Identify which cell holds the provided text, then report its [X, Y] central coordinate. 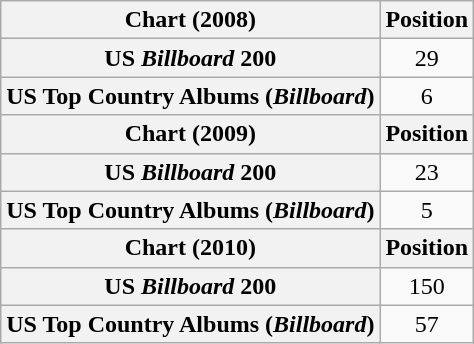
6 [427, 96]
Chart (2009) [190, 134]
150 [427, 286]
Chart (2008) [190, 20]
29 [427, 58]
57 [427, 324]
5 [427, 210]
Chart (2010) [190, 248]
23 [427, 172]
